For the text-containing cell, return its midpoint in [X, Y] coordinate format. 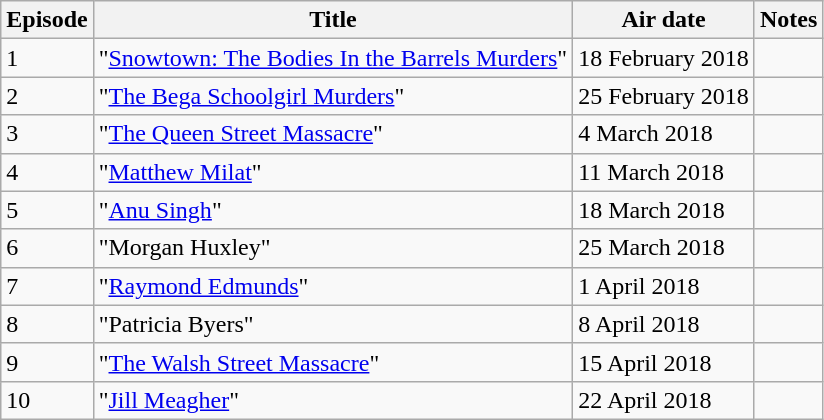
6 [47, 248]
18 March 2018 [664, 210]
18 February 2018 [664, 58]
"Jill Meagher" [332, 400]
1 [47, 58]
11 March 2018 [664, 172]
8 April 2018 [664, 324]
25 March 2018 [664, 248]
8 [47, 324]
4 March 2018 [664, 134]
"Anu Singh" [332, 210]
"The Bega Schoolgirl Murders" [332, 96]
25 February 2018 [664, 96]
"Matthew Milat" [332, 172]
15 April 2018 [664, 362]
22 April 2018 [664, 400]
10 [47, 400]
"The Walsh Street Massacre" [332, 362]
"Morgan Huxley" [332, 248]
"Raymond Edmunds" [332, 286]
4 [47, 172]
3 [47, 134]
"Snowtown: The Bodies In the Barrels Murders" [332, 58]
"The Queen Street Massacre" [332, 134]
7 [47, 286]
Episode [47, 20]
2 [47, 96]
Air date [664, 20]
9 [47, 362]
5 [47, 210]
"Patricia Byers" [332, 324]
1 April 2018 [664, 286]
Title [332, 20]
Notes [788, 20]
